Determine the [x, y] coordinate at the center of the cell enclosing the given text.  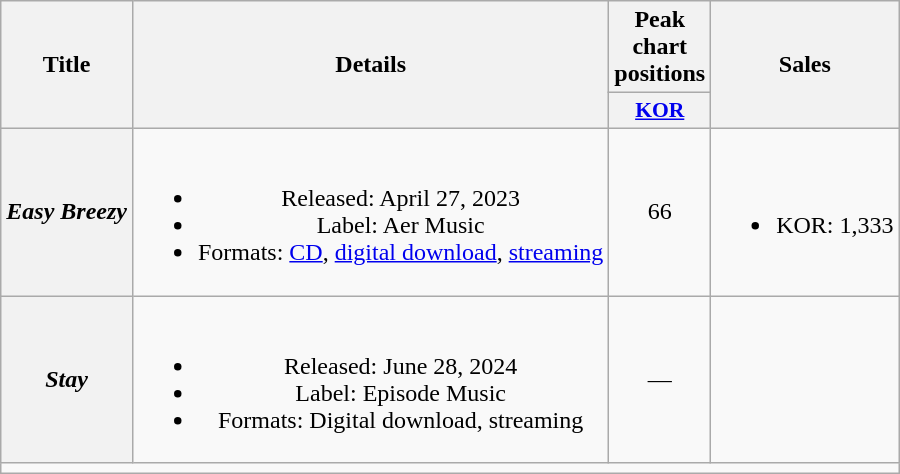
66 [660, 212]
Details [370, 65]
Released: June 28, 2024Label: Episode MusicFormats: Digital download, streaming [370, 380]
Easy Breezy [67, 212]
Released: April 27, 2023Label: Aer MusicFormats: CD, digital download, streaming [370, 212]
Stay [67, 380]
— [660, 380]
KOR [660, 111]
KOR: 1,333 [805, 212]
Peak chartpositions [660, 47]
Title [67, 65]
Sales [805, 65]
